Locate the cell with the specified text and output its (X, Y) center coordinate. 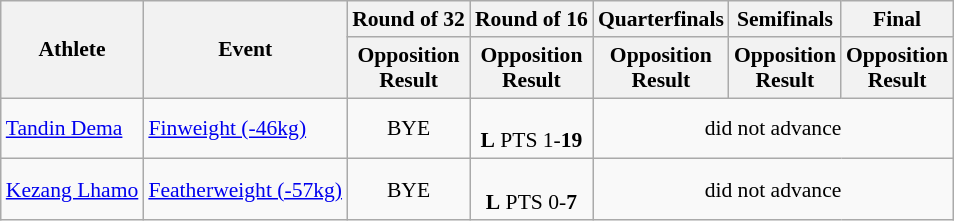
Final (897, 19)
L PTS 0-7 (532, 190)
Round of 16 (532, 19)
Athlete (72, 50)
Tandin Dema (72, 128)
Kezang Lhamo (72, 190)
Featherweight (-57kg) (245, 190)
L PTS 1-19 (532, 128)
Finweight (-46kg) (245, 128)
Round of 32 (408, 19)
Semifinals (785, 19)
Event (245, 50)
Quarterfinals (661, 19)
